Search for the cell housing the specified text and yield its [x, y] center coordinate. 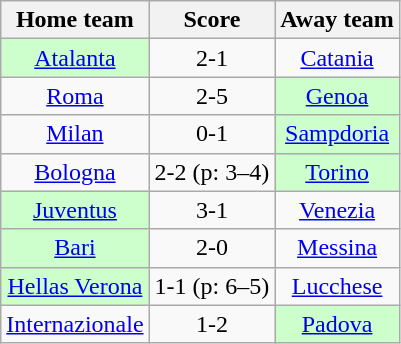
Internazionale [75, 324]
Messina [338, 248]
Sampdoria [338, 134]
Venezia [338, 210]
Padova [338, 324]
Lucchese [338, 286]
1-1 (p: 6–5) [212, 286]
2-2 (p: 3–4) [212, 172]
Catania [338, 58]
Atalanta [75, 58]
Bari [75, 248]
2-5 [212, 96]
Away team [338, 20]
3-1 [212, 210]
Hellas Verona [75, 286]
0-1 [212, 134]
1-2 [212, 324]
Roma [75, 96]
Milan [75, 134]
Juventus [75, 210]
Genoa [338, 96]
2-0 [212, 248]
Bologna [75, 172]
Home team [75, 20]
Score [212, 20]
Torino [338, 172]
2-1 [212, 58]
